Search for the cell housing the specified text and yield its [X, Y] center coordinate. 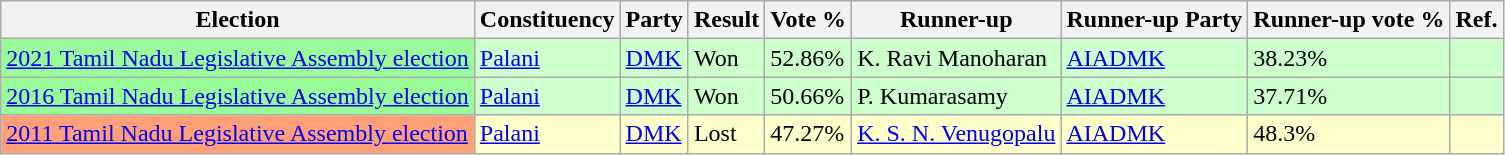
52.86% [808, 58]
P. Kumarasamy [956, 96]
Runner-up vote % [1349, 20]
Constituency [547, 20]
Party [654, 20]
Vote % [808, 20]
Lost [726, 134]
47.27% [808, 134]
2016 Tamil Nadu Legislative Assembly election [238, 96]
37.71% [1349, 96]
Election [238, 20]
38.23% [1349, 58]
50.66% [808, 96]
Runner-up [956, 20]
2011 Tamil Nadu Legislative Assembly election [238, 134]
48.3% [1349, 134]
Ref. [1476, 20]
K. S. N. Venugopalu [956, 134]
Result [726, 20]
2021 Tamil Nadu Legislative Assembly election [238, 58]
Runner-up Party [1154, 20]
K. Ravi Manoharan [956, 58]
